Extract the [X, Y] coordinate from the center of the cell holding the provided text.  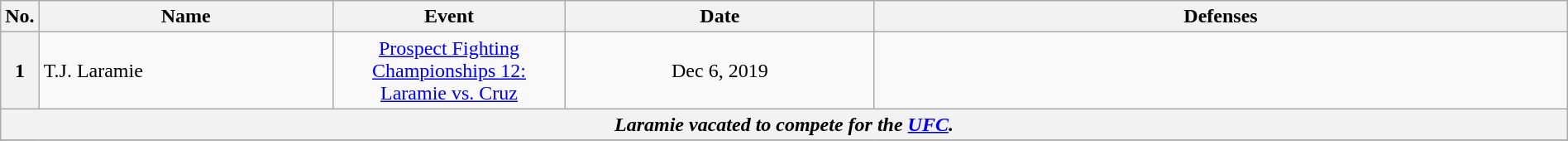
Name [185, 17]
1 [20, 70]
No. [20, 17]
Laramie vacated to compete for the UFC. [784, 124]
T.J. Laramie [185, 70]
Defenses [1221, 17]
Date [719, 17]
Dec 6, 2019 [719, 70]
Prospect Fighting Championships 12: Laramie vs. Cruz [449, 70]
Event [449, 17]
